Search for the cell housing the specified text and yield its [X, Y] center coordinate. 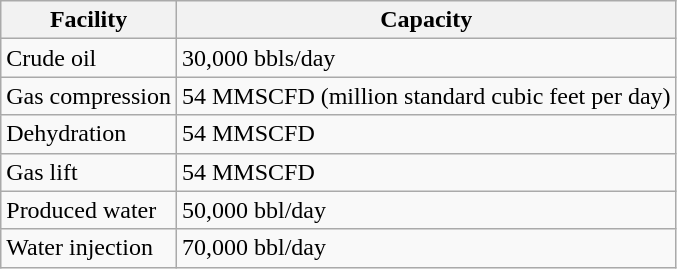
70,000 bbl/day [426, 248]
Capacity [426, 20]
Produced water [89, 210]
Gas lift [89, 172]
Crude oil [89, 58]
54 MMSCFD (million standard cubic feet per day) [426, 96]
50,000 bbl/day [426, 210]
30,000 bbls/day [426, 58]
Dehydration [89, 134]
Gas compression [89, 96]
Water injection [89, 248]
Facility [89, 20]
